Detect which cell encompasses the target text, then output its [x, y] center coordinate. 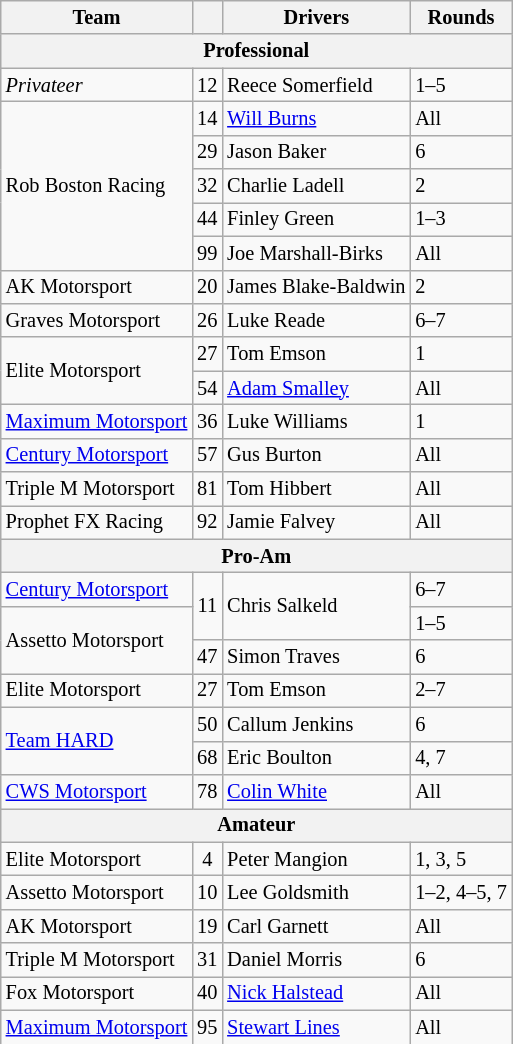
Privateer [96, 85]
Luke Reade [316, 320]
1–3 [460, 219]
Rounds [460, 17]
44 [207, 219]
Graves Motorsport [96, 320]
26 [207, 320]
4, 7 [460, 758]
Adam Smalley [316, 388]
Carl Garnett [316, 926]
Prophet FX Racing [96, 522]
Will Burns [316, 118]
Daniel Morris [316, 960]
31 [207, 960]
20 [207, 287]
Rob Boston Racing [96, 185]
57 [207, 455]
1, 3, 5 [460, 859]
Peter Mangion [316, 859]
14 [207, 118]
19 [207, 926]
10 [207, 892]
Jamie Falvey [316, 522]
12 [207, 85]
Callum Jenkins [316, 724]
29 [207, 152]
1–2, 4–5, 7 [460, 892]
99 [207, 253]
Luke Williams [316, 421]
Drivers [316, 17]
78 [207, 791]
Professional [256, 51]
2–7 [460, 690]
Colin White [316, 791]
50 [207, 724]
92 [207, 522]
Amateur [256, 825]
40 [207, 993]
Finley Green [316, 219]
Stewart Lines [316, 1027]
Pro-Am [256, 556]
Chris Salkeld [316, 606]
Team HARD [96, 740]
Tom Hibbert [316, 489]
4 [207, 859]
Simon Traves [316, 657]
32 [207, 186]
Nick Halstead [316, 993]
95 [207, 1027]
Lee Goldsmith [316, 892]
Reece Somerfield [316, 85]
81 [207, 489]
Charlie Ladell [316, 186]
Fox Motorsport [96, 993]
CWS Motorsport [96, 791]
Team [96, 17]
68 [207, 758]
Eric Boulton [316, 758]
Jason Baker [316, 152]
Joe Marshall-Birks [316, 253]
36 [207, 421]
54 [207, 388]
47 [207, 657]
11 [207, 606]
James Blake-Baldwin [316, 287]
Gus Burton [316, 455]
